Determine the [x, y] coordinate at the center of the cell enclosing the given text.  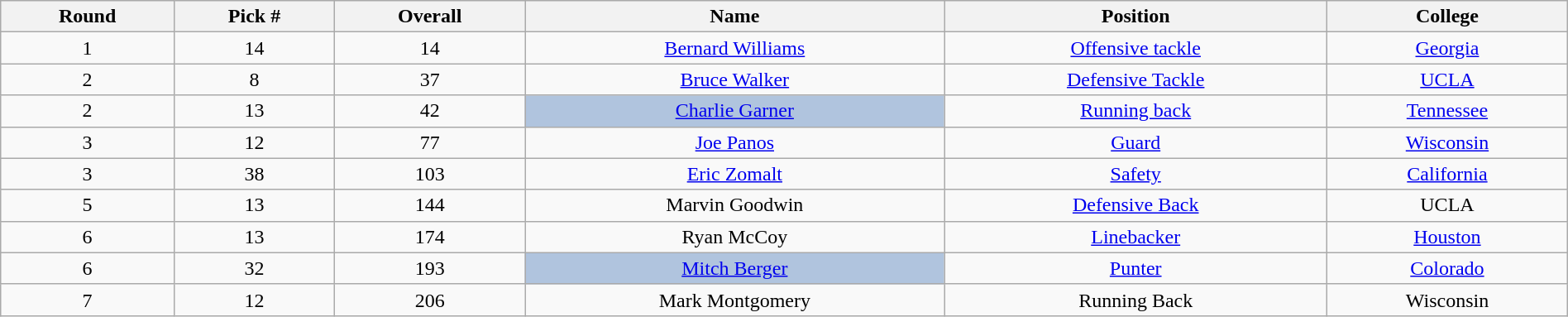
Ryan McCoy [734, 237]
Defensive Tackle [1136, 79]
Round [88, 17]
37 [429, 79]
42 [429, 111]
California [1447, 174]
Bernard Williams [734, 48]
Mitch Berger [734, 268]
193 [429, 268]
Tennessee [1447, 111]
77 [429, 142]
8 [254, 79]
Offensive tackle [1136, 48]
Defensive Back [1136, 205]
Punter [1136, 268]
Overall [429, 17]
Name [734, 17]
174 [429, 237]
Running back [1136, 111]
5 [88, 205]
206 [429, 300]
Houston [1447, 237]
Position [1136, 17]
38 [254, 174]
Pick # [254, 17]
Guard [1136, 142]
32 [254, 268]
Joe Panos [734, 142]
Georgia [1447, 48]
Running Back [1136, 300]
7 [88, 300]
Colorado [1447, 268]
Safety [1136, 174]
Bruce Walker [734, 79]
Marvin Goodwin [734, 205]
Linebacker [1136, 237]
144 [429, 205]
103 [429, 174]
Charlie Garner [734, 111]
College [1447, 17]
1 [88, 48]
Eric Zomalt [734, 174]
Mark Montgomery [734, 300]
